Determine the [X, Y] coordinate at the center of the cell enclosing the given text.  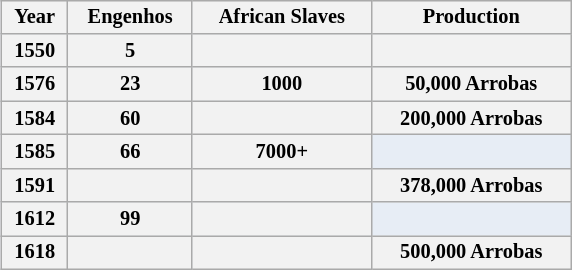
1550 [35, 51]
66 [130, 152]
200,000 Arrobas [471, 118]
1000 [282, 84]
7000+ [282, 152]
500,000 Arrobas [471, 253]
Production [471, 17]
378,000 Arrobas [471, 185]
23 [130, 84]
1576 [35, 84]
99 [130, 219]
1584 [35, 118]
Engenhos [130, 17]
Year [35, 17]
African Slaves [282, 17]
1591 [35, 185]
1585 [35, 152]
1612 [35, 219]
1618 [35, 253]
50,000 Arrobas [471, 84]
5 [130, 51]
60 [130, 118]
